Identify which cell holds the provided text, then report its (x, y) central coordinate. 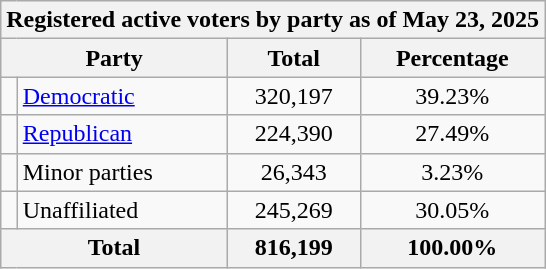
39.23% (452, 96)
320,197 (294, 96)
Registered active voters by party as of May 23, 2025 (273, 20)
Unaffiliated (122, 210)
27.49% (452, 134)
816,199 (294, 248)
224,390 (294, 134)
30.05% (452, 210)
Minor parties (122, 172)
Republican (122, 134)
245,269 (294, 210)
Percentage (452, 58)
Democratic (122, 96)
26,343 (294, 172)
3.23% (452, 172)
Party (114, 58)
100.00% (452, 248)
